Provide the (x, y) coordinate of the cell's center where the given text is located.  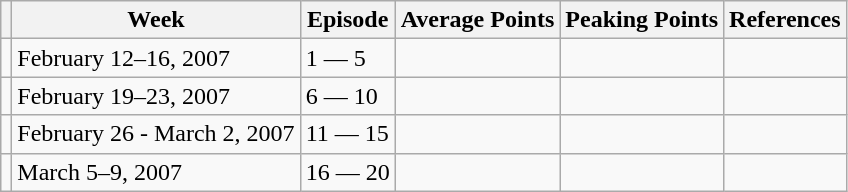
11 — 15 (348, 134)
Average Points (478, 20)
1 — 5 (348, 58)
Peaking Points (642, 20)
March 5–9, 2007 (156, 172)
References (786, 20)
February 12–16, 2007 (156, 58)
February 26 - March 2, 2007 (156, 134)
Episode (348, 20)
Week (156, 20)
6 — 10 (348, 96)
February 19–23, 2007 (156, 96)
16 — 20 (348, 172)
